Pinpoint the cell where the given text exists, returning its [X, Y] midpoint coordinate. 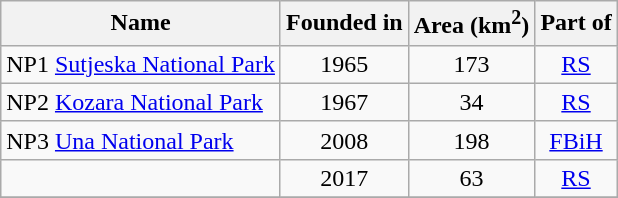
NP1 Sutjeska National Park [141, 64]
34 [472, 102]
NP3 Una National Park [141, 140]
Area (km2) [472, 24]
198 [472, 140]
NP2 Kozara National Park [141, 102]
63 [472, 178]
2017 [344, 178]
1965 [344, 64]
1967 [344, 102]
Founded in [344, 24]
Name [141, 24]
173 [472, 64]
2008 [344, 140]
FBiH [576, 140]
Part of [576, 24]
